Detect which cell encompasses the target text, then output its (X, Y) center coordinate. 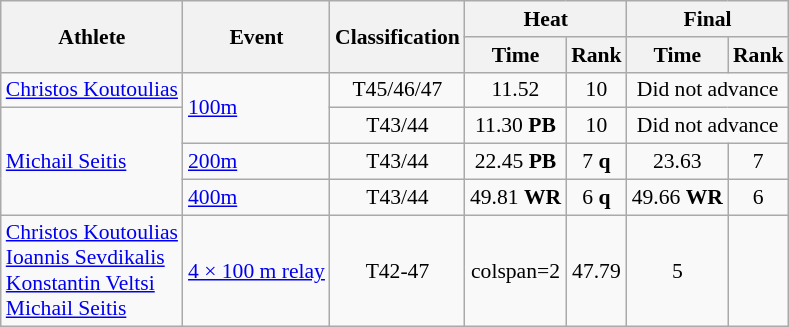
7 q (596, 162)
colspan=2 (516, 271)
400m (256, 197)
11.30 PB (516, 126)
Christos KoutouliasIoannis SevdikalisKonstantin VeltsiMichail Seitis (92, 271)
200m (256, 162)
Classification (398, 36)
100m (256, 108)
49.66 WR (678, 197)
49.81 WR (516, 197)
7 (758, 162)
Michail Seitis (92, 162)
T42-47 (398, 271)
11.52 (516, 90)
4 × 100 m relay (256, 271)
Athlete (92, 36)
Final (708, 19)
Christos Koutoulias (92, 90)
Heat (546, 19)
5 (678, 271)
T45/46/47 (398, 90)
47.79 (596, 271)
22.45 PB (516, 162)
6 (758, 197)
6 q (596, 197)
Event (256, 36)
23.63 (678, 162)
